Determine the [X, Y] coordinate at the center of the cell enclosing the given text.  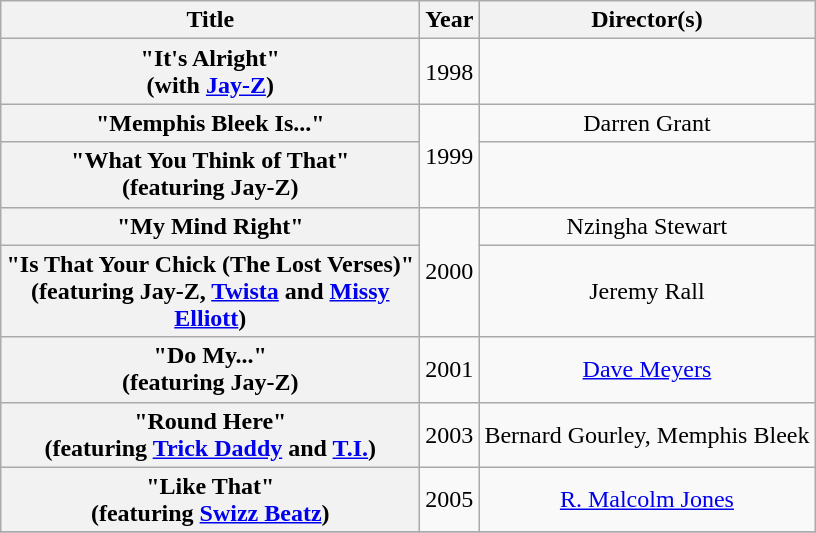
Title [210, 20]
Darren Grant [647, 123]
R. Malcolm Jones [647, 500]
"What You Think of That"(featuring Jay-Z) [210, 174]
Year [450, 20]
"Like That"(featuring Swizz Beatz) [210, 500]
1998 [450, 72]
"Is That Your Chick (The Lost Verses)"(featuring Jay-Z, Twista and Missy Elliott) [210, 291]
2005 [450, 500]
Jeremy Rall [647, 291]
"My Mind Right" [210, 226]
1999 [450, 156]
"It's Alright"(with Jay-Z) [210, 72]
2001 [450, 370]
"Round Here"(featuring Trick Daddy and T.I.) [210, 434]
Bernard Gourley, Memphis Bleek [647, 434]
2003 [450, 434]
"Do My..."(featuring Jay-Z) [210, 370]
"Memphis Bleek Is..." [210, 123]
Dave Meyers [647, 370]
Director(s) [647, 20]
Nzingha Stewart [647, 226]
2000 [450, 272]
